From the cell containing the given text, extract its center point as [X, Y] coordinate. 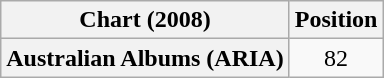
Position [336, 20]
Chart (2008) [145, 20]
82 [336, 58]
Australian Albums (ARIA) [145, 58]
